Find where the given text appears and provide that cell's center as (x, y) coordinate. 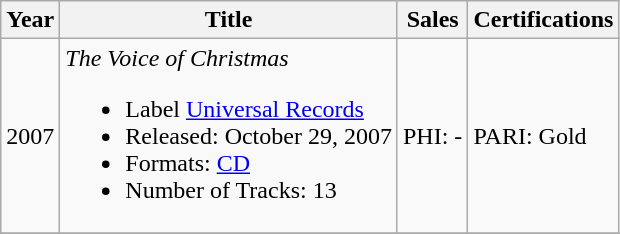
PHI: - (432, 136)
Sales (432, 20)
2007 (30, 136)
The Voice of ChristmasLabel Universal RecordsReleased: October 29, 2007Formats: CDNumber of Tracks: 13 (229, 136)
Certifications (544, 20)
Year (30, 20)
Title (229, 20)
PARI: Gold (544, 136)
